Extract the [X, Y] coordinate from the center of the cell holding the provided text.  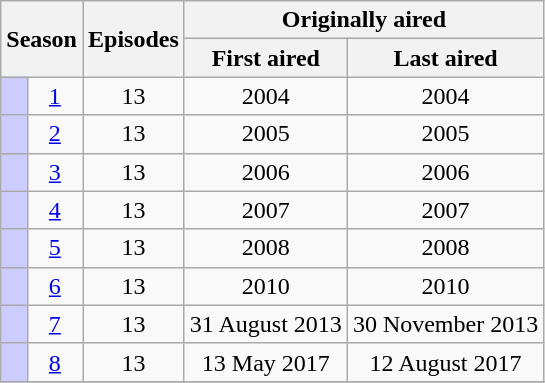
8 [54, 362]
2 [54, 134]
5 [54, 248]
3 [54, 172]
12 August 2017 [445, 362]
31 August 2013 [266, 324]
4 [54, 210]
Season [42, 39]
Last aired [445, 58]
Episodes [133, 39]
First aired [266, 58]
7 [54, 324]
13 May 2017 [266, 362]
6 [54, 286]
1 [54, 96]
Originally aired [364, 20]
30 November 2013 [445, 324]
